From the cell containing the given text, extract its center point as [x, y] coordinate. 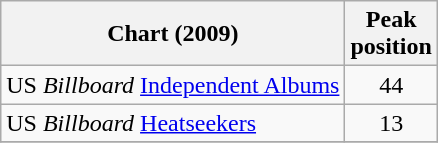
Peakposition [391, 34]
Chart (2009) [173, 34]
US Billboard Heatseekers [173, 123]
13 [391, 123]
US Billboard Independent Albums [173, 85]
44 [391, 85]
